Provide the (x, y) coordinate of the cell's center where the given text is located.  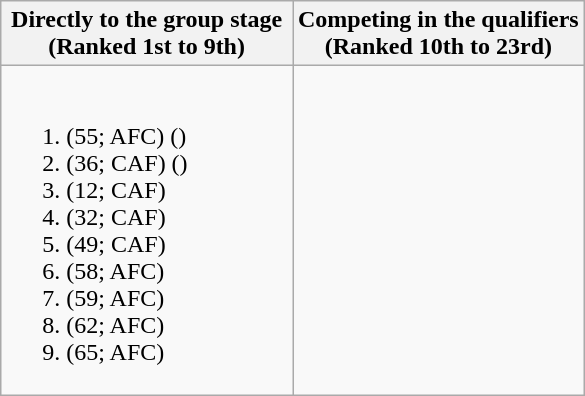
(55; AFC) () (36; CAF) () (12; CAF) (32; CAF) (49; CAF) (58; AFC) (59; AFC) (62; AFC) (65; AFC) (147, 230)
Competing in the qualifiers(Ranked 10th to 23rd) (438, 34)
Directly to the group stage(Ranked 1st to 9th) (147, 34)
